Locate the cell with the specified text and output its [x, y] center coordinate. 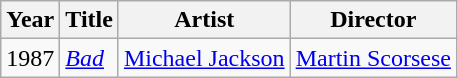
Artist [204, 20]
1987 [30, 58]
Title [90, 20]
Director [373, 20]
Michael Jackson [204, 58]
Year [30, 20]
Bad [90, 58]
Martin Scorsese [373, 58]
